Provide the [x, y] coordinate of the cell's center where the given text is located.  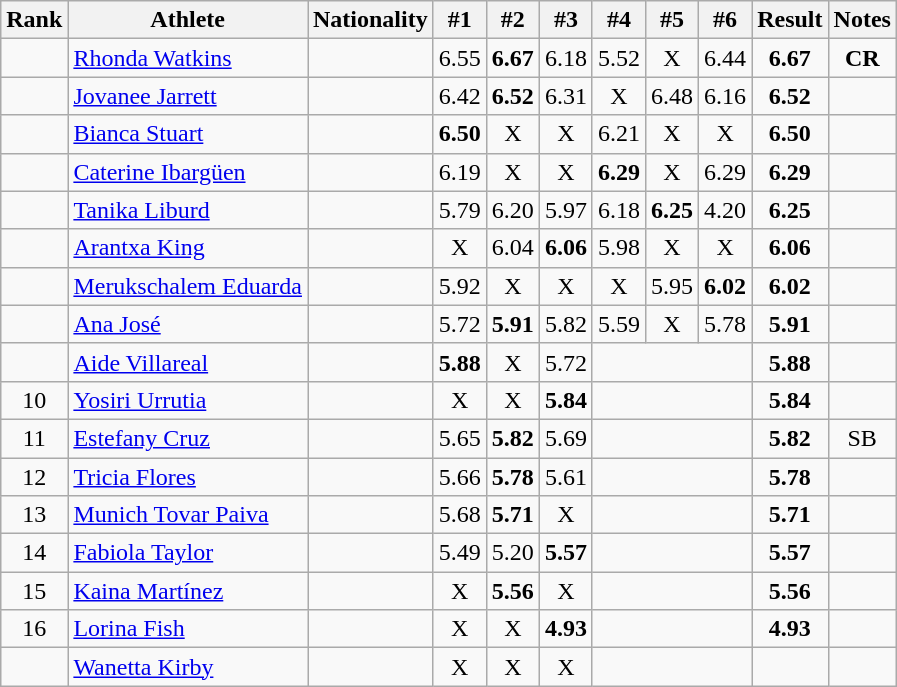
6.48 [672, 96]
15 [34, 591]
#5 [672, 20]
14 [34, 553]
Aide Villareal [188, 362]
Bianca Stuart [188, 134]
6.31 [566, 96]
Wanetta Kirby [188, 667]
11 [34, 438]
6.16 [726, 96]
Tanika Liburd [188, 210]
5.59 [618, 324]
Nationality [371, 20]
Ana José [188, 324]
Arantxa King [188, 248]
#2 [512, 20]
Result [790, 20]
Jovanee Jarrett [188, 96]
5.20 [512, 553]
12 [34, 477]
Fabiola Taylor [188, 553]
5.68 [460, 515]
5.49 [460, 553]
SB [862, 438]
6.20 [512, 210]
Yosiri Urrutia [188, 400]
5.79 [460, 210]
6.55 [460, 58]
Kaina Martínez [188, 591]
Notes [862, 20]
5.95 [672, 286]
#1 [460, 20]
#6 [726, 20]
#4 [618, 20]
5.61 [566, 477]
5.66 [460, 477]
CR [862, 58]
6.04 [512, 248]
4.20 [726, 210]
13 [34, 515]
6.19 [460, 172]
5.65 [460, 438]
5.98 [618, 248]
#3 [566, 20]
Estefany Cruz [188, 438]
6.21 [618, 134]
Caterine Ibargüen [188, 172]
Athlete [188, 20]
6.44 [726, 58]
Tricia Flores [188, 477]
6.42 [460, 96]
Lorina Fish [188, 629]
10 [34, 400]
Munich Tovar Paiva [188, 515]
16 [34, 629]
5.52 [618, 58]
Rank [34, 20]
5.97 [566, 210]
Merukschalem Eduarda [188, 286]
Rhonda Watkins [188, 58]
5.92 [460, 286]
5.69 [566, 438]
